Pinpoint the cell where the given text exists, returning its [X, Y] midpoint coordinate. 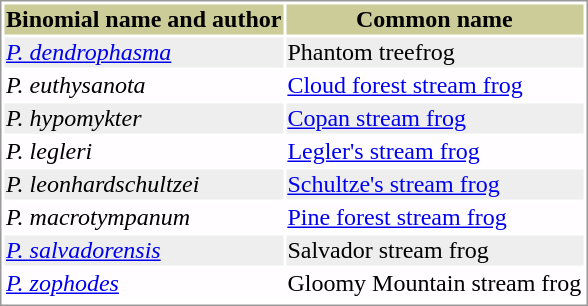
P. salvadorensis [143, 251]
Copan stream frog [434, 119]
P. hypomykter [143, 119]
Phantom treefrog [434, 53]
Pine forest stream frog [434, 217]
Schultze's stream frog [434, 185]
Cloud forest stream frog [434, 85]
P. leonhardschultzei [143, 185]
Gloomy Mountain stream frog [434, 283]
P. zophodes [143, 283]
P. dendrophasma [143, 53]
P. euthysanota [143, 85]
Salvador stream frog [434, 251]
Binomial name and author [143, 19]
Common name [434, 19]
Legler's stream frog [434, 151]
P. macrotympanum [143, 217]
P. legleri [143, 151]
